From the cell containing the given text, extract its center point as [X, Y] coordinate. 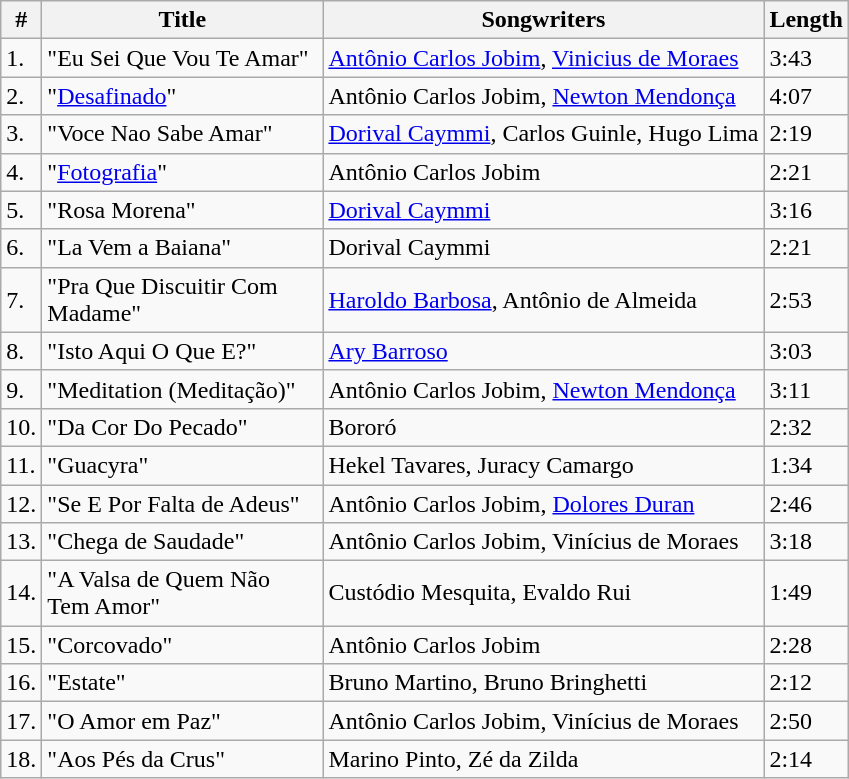
Marino Pinto, Zé da Zilda [544, 759]
2:28 [806, 645]
Ary Barroso [544, 351]
Custódio Mesquita, Evaldo Rui [544, 594]
Songwriters [544, 20]
17. [22, 721]
"Pra Que Discuitir Com Madame" [182, 300]
10. [22, 427]
1:34 [806, 465]
Hekel Tavares, Juracy Camargo [544, 465]
"Da Cor Do Pecado" [182, 427]
2:50 [806, 721]
"Isto Aqui O Que E?" [182, 351]
11. [22, 465]
15. [22, 645]
Bruno Martino, Bruno Bringhetti [544, 683]
8. [22, 351]
2:46 [806, 503]
"Se E Por Falta de Adeus" [182, 503]
"Guacyra" [182, 465]
"Desafinado" [182, 96]
4. [22, 172]
2:32 [806, 427]
3:16 [806, 210]
6. [22, 248]
13. [22, 542]
"La Vem a Baiana" [182, 248]
2:53 [806, 300]
16. [22, 683]
"Meditation (Meditação)" [182, 389]
12. [22, 503]
"A Valsa de Quem Não Tem Amor" [182, 594]
2:19 [806, 134]
Antônio Carlos Jobim, Vinicius de Moraes [544, 58]
1:49 [806, 594]
# [22, 20]
1. [22, 58]
9. [22, 389]
3:11 [806, 389]
"Chega de Saudade" [182, 542]
"Voce Nao Sabe Amar" [182, 134]
14. [22, 594]
"O Amor em Paz" [182, 721]
Antônio Carlos Jobim, Dolores Duran [544, 503]
3:03 [806, 351]
7. [22, 300]
"Corcovado" [182, 645]
5. [22, 210]
3:18 [806, 542]
"Eu Sei Que Vou Te Amar" [182, 58]
Haroldo Barbosa, Antônio de Almeida [544, 300]
2:14 [806, 759]
"Estate" [182, 683]
Dorival Caymmi, Carlos Guinle, Hugo Lima [544, 134]
3. [22, 134]
Length [806, 20]
"Rosa Morena" [182, 210]
Bororó [544, 427]
"Fotografia" [182, 172]
18. [22, 759]
2:12 [806, 683]
"Aos Pés da Crus" [182, 759]
4:07 [806, 96]
2. [22, 96]
3:43 [806, 58]
Title [182, 20]
